From the cell containing the given text, extract its center point as [X, Y] coordinate. 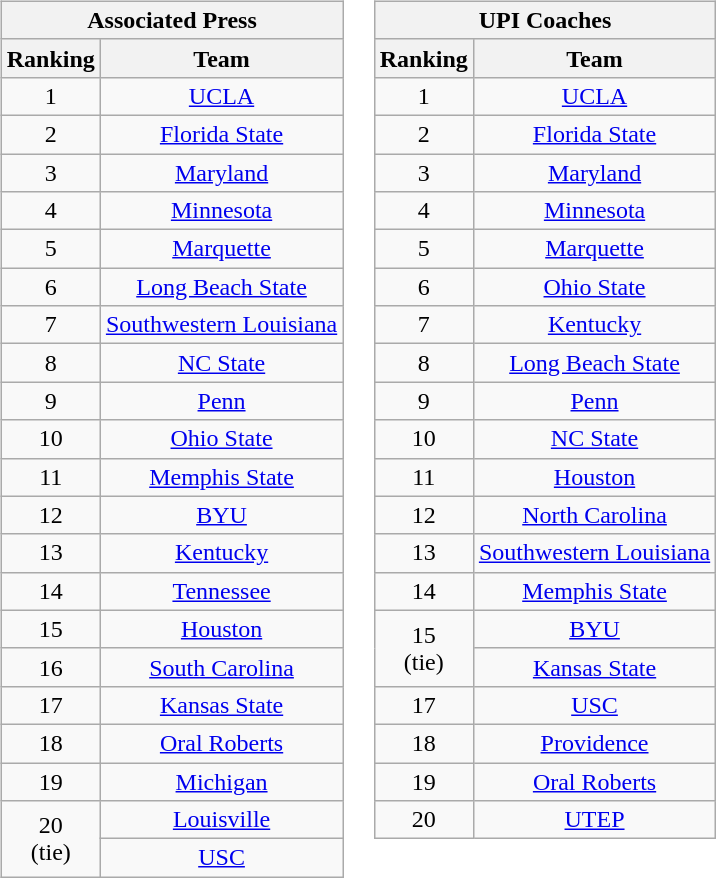
UTEP [594, 820]
South Carolina [221, 667]
UPI Coaches [544, 20]
15 [50, 629]
15(tie) [424, 648]
Louisville [221, 820]
Tennessee [221, 591]
North Carolina [594, 515]
Providence [594, 743]
Michigan [221, 781]
20 [424, 820]
20(tie) [50, 839]
Associated Press [172, 20]
16 [50, 667]
